Capture the cell that displays the provided text and extract its [X, Y] central coordinate. 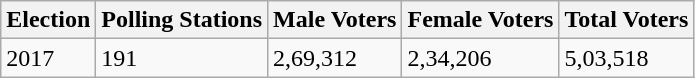
2,34,206 [480, 58]
Election [48, 20]
5,03,518 [626, 58]
Polling Stations [182, 20]
2,69,312 [335, 58]
Total Voters [626, 20]
Male Voters [335, 20]
2017 [48, 58]
Female Voters [480, 20]
191 [182, 58]
